From the cell containing the given text, extract its center point as [X, Y] coordinate. 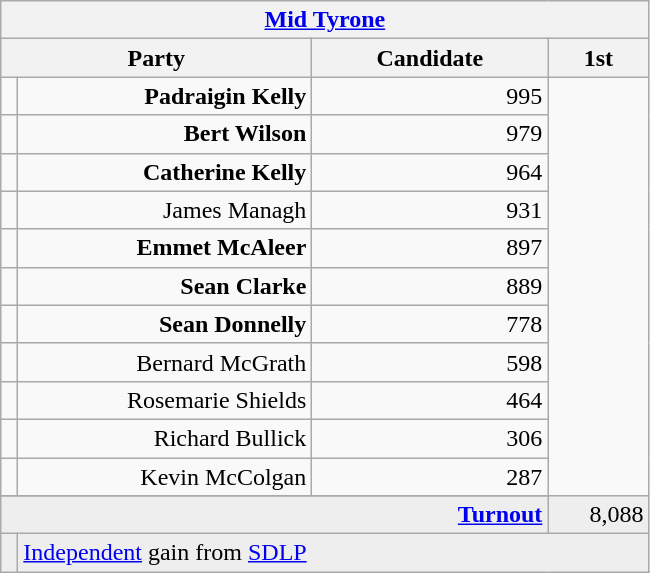
287 [430, 477]
Richard Bullick [165, 438]
897 [430, 248]
Sean Donnelly [165, 324]
James Managh [165, 210]
Rosemarie Shields [165, 400]
598 [430, 362]
778 [430, 324]
Bernard McGrath [165, 362]
931 [430, 210]
964 [430, 172]
Candidate [430, 58]
Sean Clarke [165, 286]
889 [430, 286]
Party [156, 58]
Bert Wilson [165, 134]
Kevin McColgan [165, 477]
Turnout [274, 515]
8,088 [598, 515]
Catherine Kelly [165, 172]
Mid Tyrone [325, 20]
464 [430, 400]
995 [430, 96]
306 [430, 438]
979 [430, 134]
Emmet McAleer [165, 248]
1st [598, 58]
Padraigin Kelly [165, 96]
Independent gain from SDLP [334, 553]
